Determine the [x, y] coordinate at the center of the cell enclosing the given text.  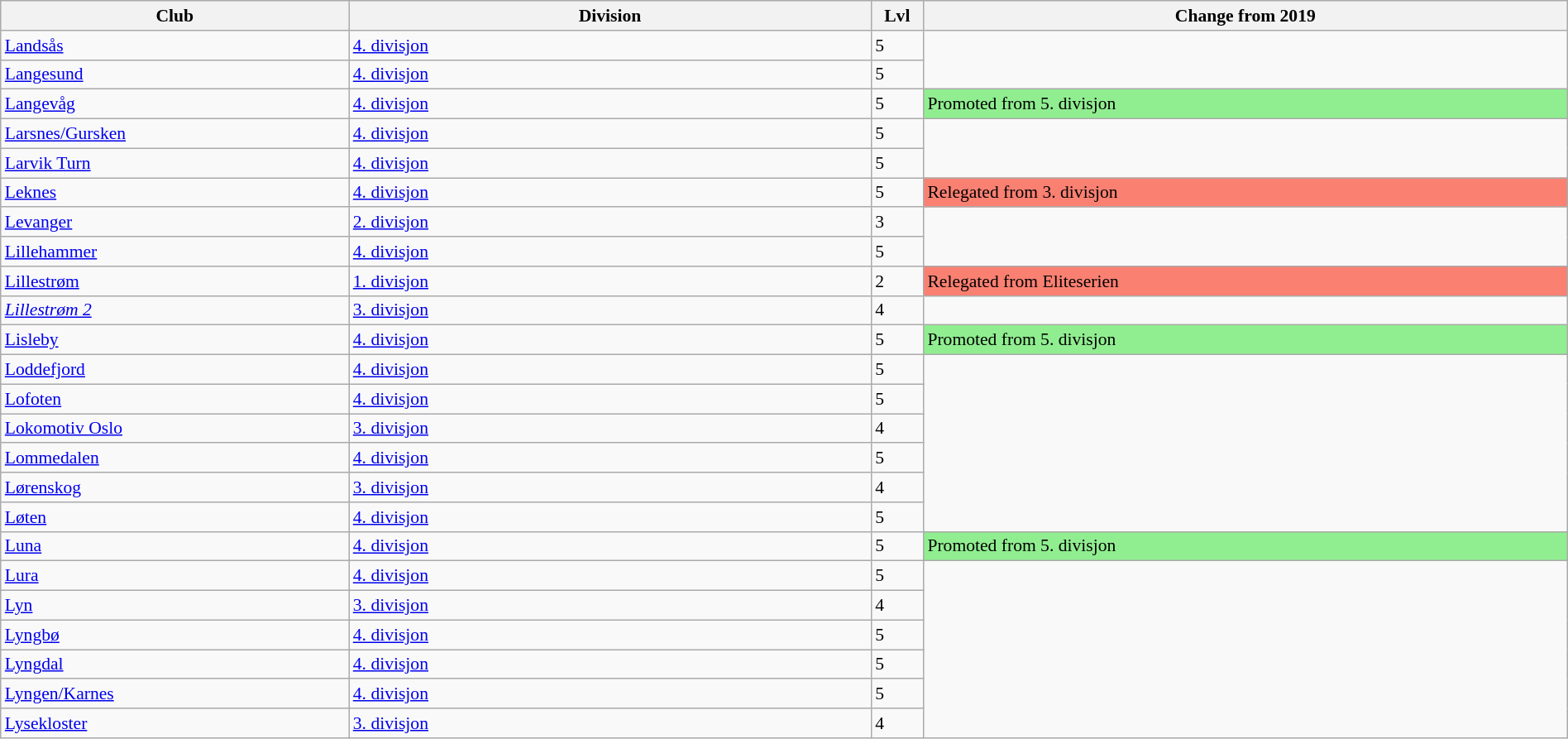
Lillestrøm [175, 281]
Club [175, 16]
Lisleby [175, 340]
2. divisjon [610, 223]
Lommedalen [175, 458]
Lyngen/Karnes [175, 694]
Lyngdal [175, 665]
Leknes [175, 193]
Larvik Turn [175, 163]
Løten [175, 517]
Lokomotiv Oslo [175, 429]
Langesund [175, 74]
Lura [175, 576]
Division [610, 16]
Larsnes/Gursken [175, 134]
Relegated from Eliteserien [1245, 281]
1. divisjon [610, 281]
Lyn [175, 606]
Landsås [175, 46]
Relegated from 3. divisjon [1245, 193]
Langevåg [175, 104]
Loddefjord [175, 370]
Change from 2019 [1245, 16]
Lyngbø [175, 635]
Luna [175, 546]
3 [896, 223]
Lysekloster [175, 723]
2 [896, 281]
Lillehammer [175, 252]
Lørenskog [175, 487]
Lillestrøm 2 [175, 310]
Levanger [175, 223]
Lofoten [175, 399]
Lvl [896, 16]
